Find where the given text appears and provide that cell's center as [X, Y] coordinate. 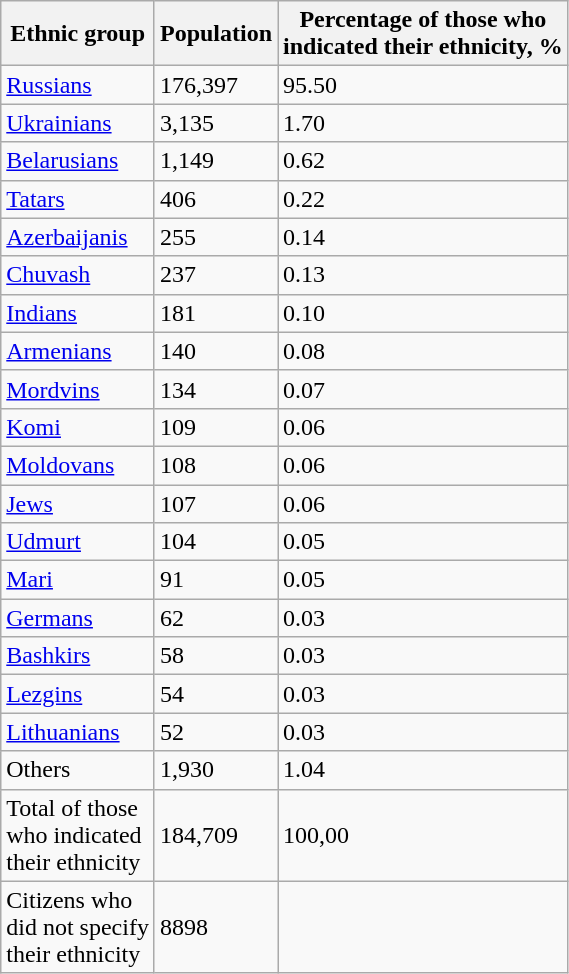
Bashkirs [78, 656]
Mordvins [78, 389]
0.07 [424, 389]
176,397 [216, 85]
104 [216, 542]
Belarusians [78, 161]
Jews [78, 503]
0.08 [424, 351]
62 [216, 618]
Moldovans [78, 465]
54 [216, 694]
406 [216, 199]
Ethnic group [78, 34]
109 [216, 427]
3,135 [216, 123]
Armenians [78, 351]
Ukrainians [78, 123]
95.50 [424, 85]
0.10 [424, 313]
1,149 [216, 161]
Indians [78, 313]
Komi [78, 427]
Germans [78, 618]
134 [216, 389]
184,709 [216, 835]
Total of thosewho indicatedtheir ethnicity [78, 835]
Azerbaijanis [78, 237]
1.04 [424, 770]
Citizens whodid not specifytheir ethnicity [78, 927]
1,930 [216, 770]
107 [216, 503]
Mari [78, 580]
Udmurt [78, 542]
0.14 [424, 237]
52 [216, 732]
91 [216, 580]
8898 [216, 927]
1.70 [424, 123]
Lithuanians [78, 732]
108 [216, 465]
Population [216, 34]
Tatars [78, 199]
58 [216, 656]
Percentage of those whoindicated their ethnicity, % [424, 34]
0.13 [424, 275]
100,00 [424, 835]
Lezgins [78, 694]
Russians [78, 85]
237 [216, 275]
0.62 [424, 161]
Others [78, 770]
140 [216, 351]
255 [216, 237]
181 [216, 313]
Chuvash [78, 275]
0.22 [424, 199]
